Scan for the cell matching the given text and deliver its [X, Y] coordinate at center. 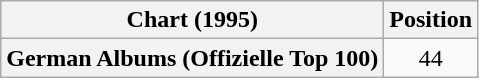
Chart (1995) [192, 20]
Position [431, 20]
German Albums (Offizielle Top 100) [192, 58]
44 [431, 58]
